Scan for the cell matching the given text and deliver its [X, Y] coordinate at center. 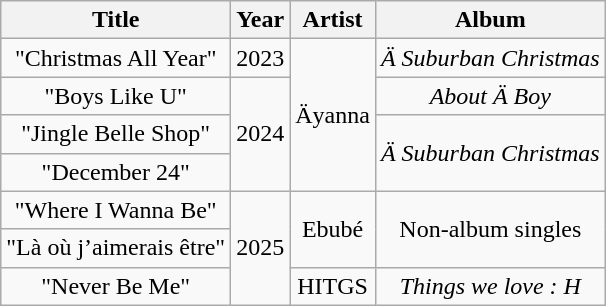
"Where I Wanna Be" [116, 210]
Äyanna [333, 115]
Year [260, 20]
"December 24" [116, 172]
Things we love : H [490, 286]
Ebubé [333, 229]
"Là où j’aimerais être" [116, 248]
2023 [260, 58]
About Ä Boy [490, 96]
2025 [260, 248]
HITGS [333, 286]
2024 [260, 134]
"Jingle Belle Shop" [116, 134]
"Christmas All Year" [116, 58]
"Never Be Me" [116, 286]
Album [490, 20]
Non-album singles [490, 229]
"Boys Like U" [116, 96]
Artist [333, 20]
Title [116, 20]
